Locate the cell with the specified text and output its [x, y] center coordinate. 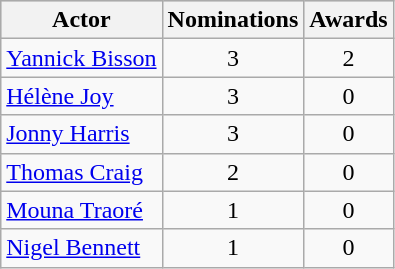
Awards [348, 20]
Yannick Bisson [82, 58]
Nigel Bennett [82, 248]
Nominations [233, 20]
Thomas Craig [82, 172]
Actor [82, 20]
Jonny Harris [82, 134]
Hélène Joy [82, 96]
Mouna Traoré [82, 210]
